Locate the cell with the specified text and output its [x, y] center coordinate. 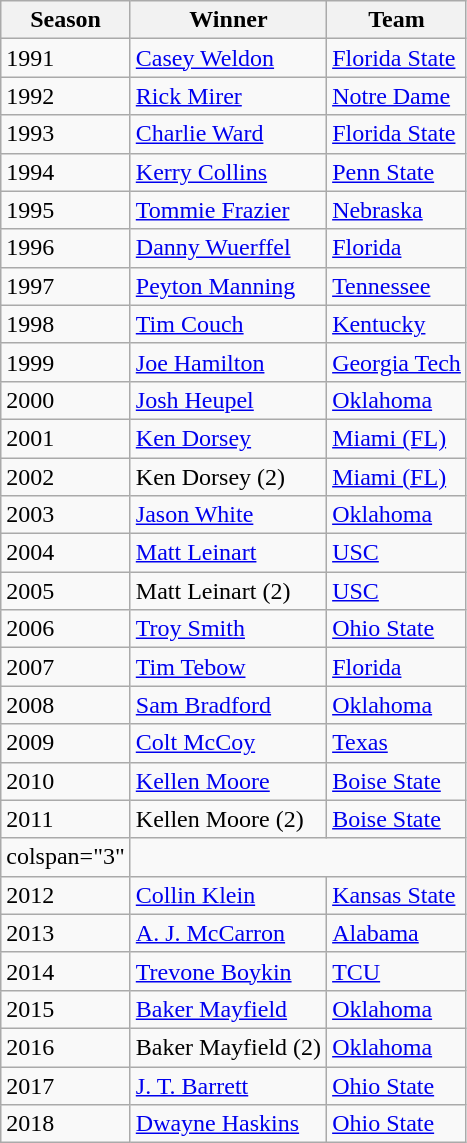
2016 [66, 1047]
Alabama [397, 933]
Kentucky [397, 324]
Kellen Moore [228, 781]
2012 [66, 895]
1992 [66, 96]
2010 [66, 781]
Josh Heupel [228, 400]
Collin Klein [228, 895]
Matt Leinart [228, 553]
Ken Dorsey (2) [228, 477]
TCU [397, 971]
Colt McCoy [228, 743]
2014 [66, 971]
A. J. McCarron [228, 933]
Tim Couch [228, 324]
2018 [66, 1124]
Kerry Collins [228, 172]
2011 [66, 819]
Baker Mayfield (2) [228, 1047]
Ken Dorsey [228, 438]
2007 [66, 667]
Team [397, 20]
Peyton Manning [228, 286]
Sam Bradford [228, 705]
Trevone Boykin [228, 971]
Winner [228, 20]
Notre Dame [397, 96]
2009 [66, 743]
2017 [66, 1085]
colspan="3" [66, 857]
Danny Wuerffel [228, 248]
Tennessee [397, 286]
1998 [66, 324]
2006 [66, 629]
1999 [66, 362]
Troy Smith [228, 629]
1995 [66, 210]
1991 [66, 58]
Kellen Moore (2) [228, 819]
2015 [66, 1009]
2003 [66, 515]
2000 [66, 400]
1994 [66, 172]
Kansas State [397, 895]
Dwayne Haskins [228, 1124]
Charlie Ward [228, 134]
2001 [66, 438]
2002 [66, 477]
Rick Mirer [228, 96]
J. T. Barrett [228, 1085]
2004 [66, 553]
Georgia Tech [397, 362]
Tommie Frazier [228, 210]
Casey Weldon [228, 58]
Matt Leinart (2) [228, 591]
Tim Tebow [228, 667]
1993 [66, 134]
Season [66, 20]
Nebraska [397, 210]
Joe Hamilton [228, 362]
Texas [397, 743]
Baker Mayfield [228, 1009]
1997 [66, 286]
2005 [66, 591]
Penn State [397, 172]
2008 [66, 705]
2013 [66, 933]
Jason White [228, 515]
1996 [66, 248]
